Locate the cell with the specified text and output its (x, y) center coordinate. 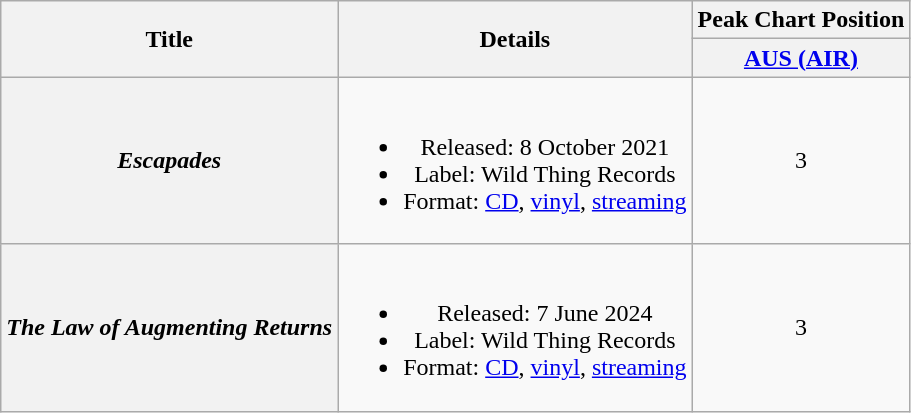
Details (515, 39)
Released: 7 June 2024Label: Wild Thing RecordsFormat: CD, vinyl, streaming (515, 328)
Escapades (170, 160)
Released: 8 October 2021Label: Wild Thing RecordsFormat: CD, vinyl, streaming (515, 160)
Title (170, 39)
AUS (AIR) (801, 58)
Peak Chart Position (801, 20)
The Law of Augmenting Returns (170, 328)
